Detect which cell encompasses the target text, then output its (x, y) center coordinate. 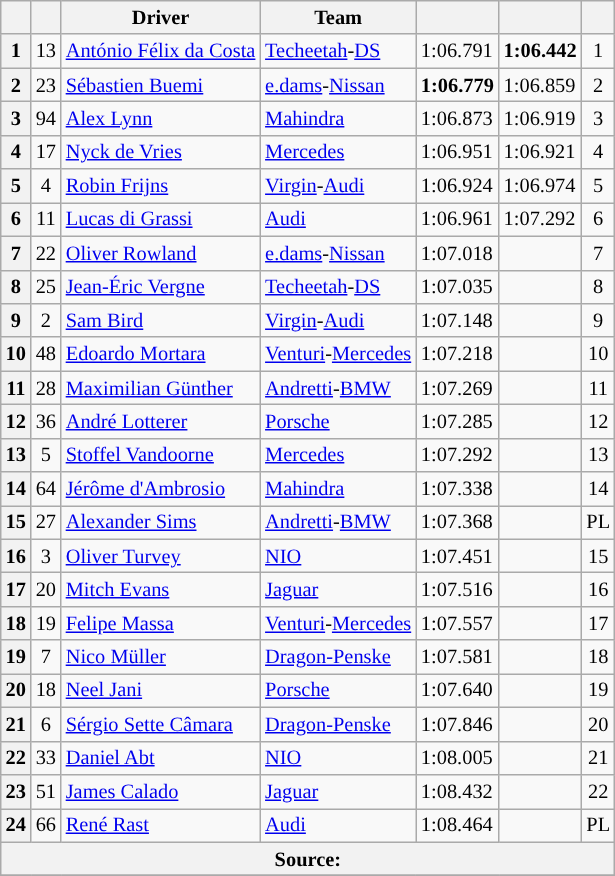
64 (46, 489)
1:07.368 (458, 522)
Oliver Rowland (160, 253)
1:06.791 (458, 51)
1:08.432 (458, 791)
27 (46, 522)
Alex Lynn (160, 118)
Sam Bird (160, 320)
1:06.951 (458, 152)
Robin Frijns (160, 186)
1:06.779 (458, 85)
1:07.218 (458, 354)
1:07.285 (458, 421)
1:07.451 (458, 556)
René Rast (160, 825)
1:06.961 (458, 219)
1:06.442 (540, 51)
24 (16, 825)
1:07.269 (458, 388)
1:08.464 (458, 825)
51 (46, 791)
Sérgio Sette Câmara (160, 724)
1:07.846 (458, 724)
Felipe Massa (160, 623)
Alexander Sims (160, 522)
Neel Jani (160, 690)
33 (46, 758)
1:06.924 (458, 186)
1:07.557 (458, 623)
Lucas di Grassi (160, 219)
48 (46, 354)
Nico Müller (160, 657)
Stoffel Vandoorne (160, 455)
1:08.005 (458, 758)
36 (46, 421)
Edoardo Mortara (160, 354)
André Lotterer (160, 421)
1:07.640 (458, 690)
Nyck de Vries (160, 152)
Jérôme d'Ambrosio (160, 489)
1:06.921 (540, 152)
1:07.516 (458, 589)
1:06.974 (540, 186)
1:07.338 (458, 489)
António Félix da Costa (160, 51)
28 (46, 388)
1:07.148 (458, 320)
Driver (160, 17)
Source: (308, 859)
Jean-Éric Vergne (160, 287)
94 (46, 118)
Oliver Turvey (160, 556)
1:06.919 (540, 118)
Mitch Evans (160, 589)
25 (46, 287)
1:06.859 (540, 85)
Maximilian Günther (160, 388)
Daniel Abt (160, 758)
Team (338, 17)
Sébastien Buemi (160, 85)
1:07.035 (458, 287)
66 (46, 825)
1:07.581 (458, 657)
1:07.018 (458, 253)
1:06.873 (458, 118)
James Calado (160, 791)
